Locate the cell with the specified text and output its [x, y] center coordinate. 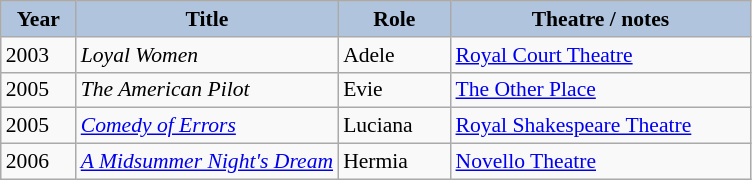
The Other Place [600, 90]
Royal Court Theatre [600, 55]
Luciana [394, 126]
Title [207, 19]
Comedy of Errors [207, 126]
Loyal Women [207, 55]
Novello Theatre [600, 162]
Year [38, 19]
2003 [38, 55]
The American Pilot [207, 90]
Hermia [394, 162]
Royal Shakespeare Theatre [600, 126]
A Midsummer Night's Dream [207, 162]
Adele [394, 55]
Role [394, 19]
2006 [38, 162]
Evie [394, 90]
Theatre / notes [600, 19]
